Scan for the cell matching the given text and deliver its [x, y] coordinate at center. 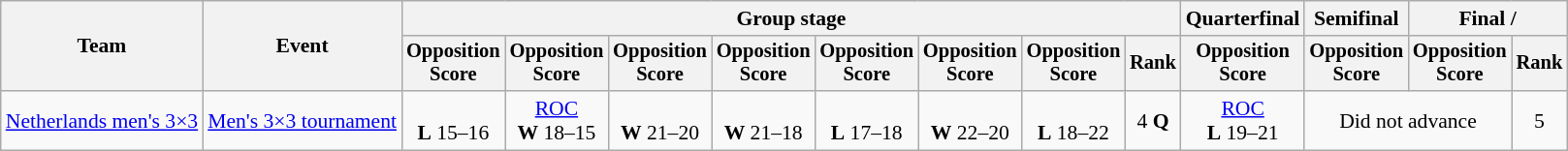
ROC W 18–15 [557, 120]
W 21–20 [659, 120]
Did not advance [1408, 120]
W 21–18 [764, 120]
Netherlands men's 3×3 [102, 120]
5 [1540, 120]
Men's 3×3 tournament [303, 120]
Group stage [791, 18]
Semifinal [1356, 18]
4 Q [1153, 120]
L 17–18 [867, 120]
Quarterfinal [1243, 18]
Event [303, 46]
L 15–16 [454, 120]
Final / [1488, 18]
L 18–22 [1074, 120]
ROC L 19–21 [1243, 120]
W 22–20 [970, 120]
Team [102, 46]
